Extract the [X, Y] coordinate from the center of the cell holding the provided text.  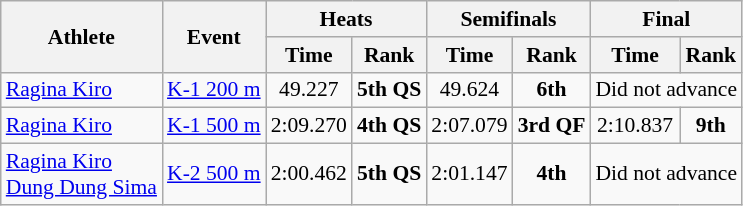
2:01.147 [469, 174]
K-1 500 m [214, 126]
4th QS [389, 126]
Athlete [82, 36]
9th [712, 126]
2:09.270 [309, 126]
K-2 500 m [214, 174]
Final [666, 19]
6th [552, 90]
4th [552, 174]
49.227 [309, 90]
2:00.462 [309, 174]
2:07.079 [469, 126]
49.624 [469, 90]
3rd QF [552, 126]
Semifinals [508, 19]
K-1 200 m [214, 90]
2:10.837 [634, 126]
Ragina KiroDung Dung Sima [82, 174]
Heats [346, 19]
Event [214, 36]
